Pinpoint the cell where the given text exists, returning its (x, y) midpoint coordinate. 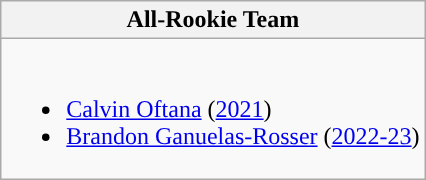
Calvin Oftana (2021)Brandon Ganuelas-Rosser (2022-23) (213, 109)
All-Rookie Team (213, 20)
